Capture the cell that displays the provided text and extract its (X, Y) central coordinate. 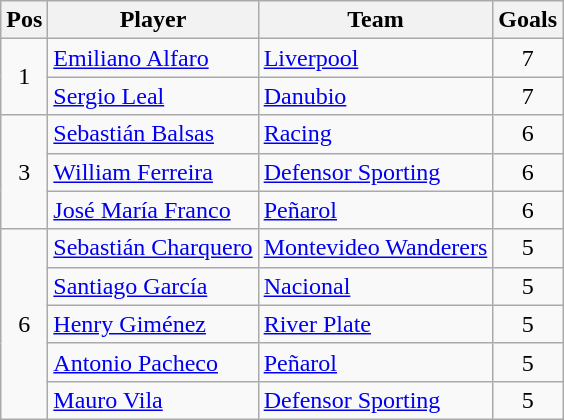
River Plate (376, 324)
Montevideo Wanderers (376, 248)
Liverpool (376, 58)
Emiliano Alfaro (153, 58)
1 (24, 77)
William Ferreira (153, 172)
Mauro Vila (153, 400)
Santiago García (153, 286)
Danubio (376, 96)
Sebastián Charquero (153, 248)
Antonio Pacheco (153, 362)
Sergio Leal (153, 96)
Team (376, 20)
Henry Giménez (153, 324)
3 (24, 172)
Sebastián Balsas (153, 134)
José María Franco (153, 210)
Nacional (376, 286)
Racing (376, 134)
Goals (528, 20)
Player (153, 20)
Pos (24, 20)
